Capture the cell that displays the provided text and extract its (X, Y) central coordinate. 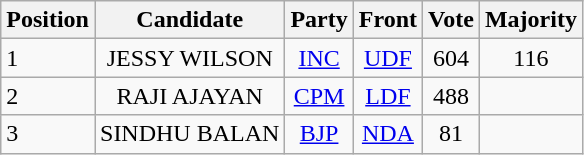
3 (48, 134)
604 (452, 58)
NDA (388, 134)
488 (452, 96)
UDF (388, 58)
1 (48, 58)
BJP (319, 134)
SINDHU BALAN (189, 134)
Vote (452, 20)
Front (388, 20)
Position (48, 20)
CPM (319, 96)
2 (48, 96)
81 (452, 134)
JESSY WILSON (189, 58)
Majority (530, 20)
LDF (388, 96)
RAJI AJAYAN (189, 96)
116 (530, 58)
INC (319, 58)
Party (319, 20)
Candidate (189, 20)
